Extract the (x, y) coordinate from the center of the cell holding the provided text.  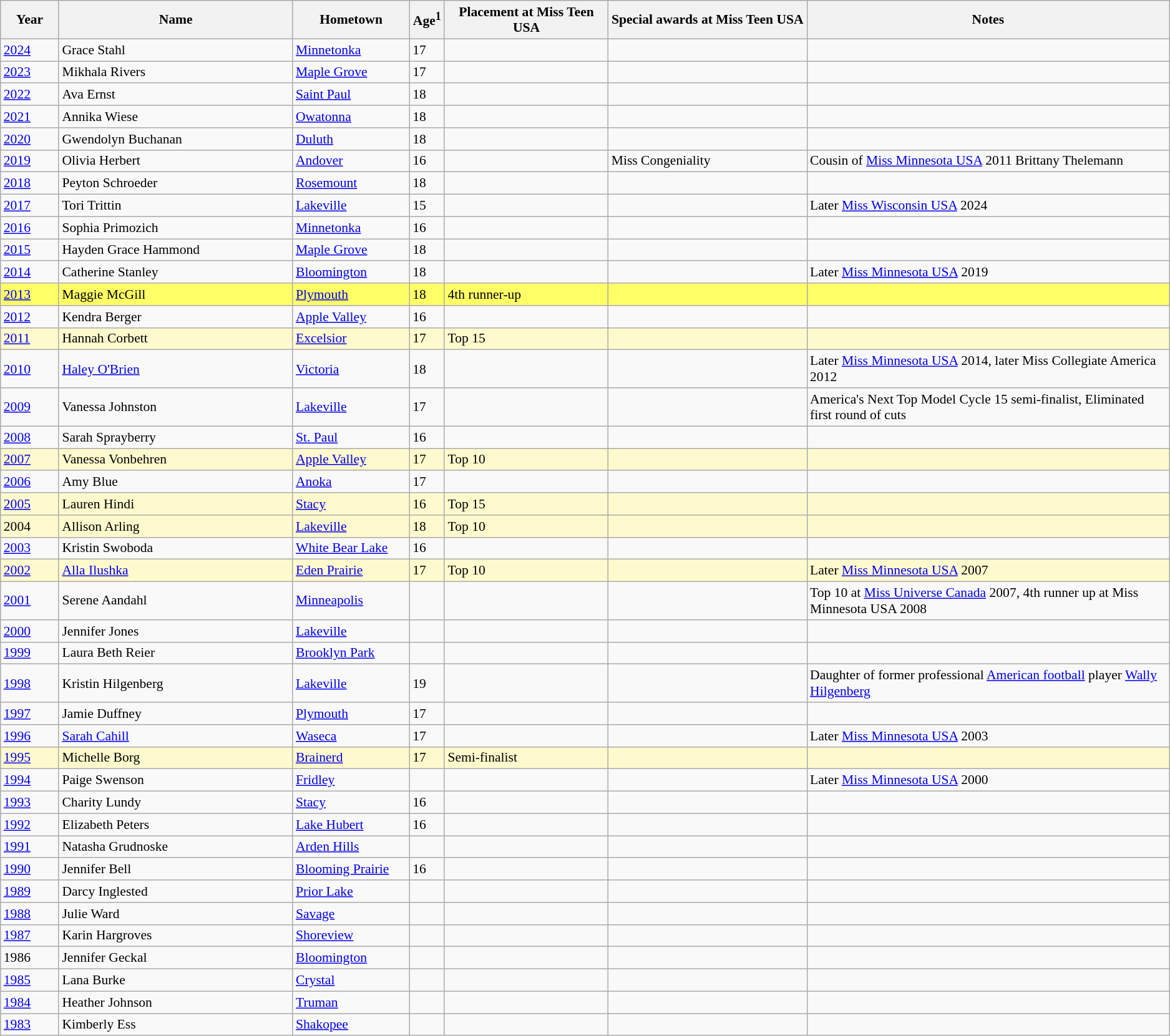
1996 (30, 736)
Sarah Cahill (176, 736)
Natasha Grudnoske (176, 847)
19 (427, 684)
1989 (30, 891)
Truman (351, 1002)
Grace Stahl (176, 50)
Later Miss Minnesota USA 2000 (988, 780)
Later Miss Minnesota USA 2014, later Miss Collegiate America 2012 (988, 369)
2014 (30, 273)
1995 (30, 758)
Elizabeth Peters (176, 825)
Year (30, 20)
Miss Congeniality (708, 161)
2004 (30, 526)
Mikhala Rivers (176, 72)
Lauren Hindi (176, 504)
Duluth (351, 139)
Amy Blue (176, 482)
Eden Prairie (351, 571)
Kristin Hilgenberg (176, 684)
Saint Paul (351, 95)
2009 (30, 407)
America's Next Top Model Cycle 15 semi-finalist, Eliminated first round of cuts (988, 407)
Rosemount (351, 183)
Haley O'Brien (176, 369)
1986 (30, 958)
Catherine Stanley (176, 273)
Brooklyn Park (351, 653)
Maggie McGill (176, 294)
2012 (30, 317)
Serene Aandahl (176, 601)
Later Miss Minnesota USA 2019 (988, 273)
1998 (30, 684)
Fridley (351, 780)
Later Miss Minnesota USA 2007 (988, 571)
Jennifer Geckal (176, 958)
1987 (30, 936)
2024 (30, 50)
Michelle Borg (176, 758)
Brainerd (351, 758)
Charity Lundy (176, 803)
2013 (30, 294)
2002 (30, 571)
Hannah Corbett (176, 339)
Annika Wiese (176, 117)
Victoria (351, 369)
Cousin of Miss Minnesota USA 2011 Brittany Thelemann (988, 161)
Tori Trittin (176, 206)
Age1 (427, 20)
1994 (30, 780)
Later Miss Wisconsin USA 2024 (988, 206)
1990 (30, 869)
Andover (351, 161)
St. Paul (351, 437)
Prior Lake (351, 891)
Alla Ilushka (176, 571)
Hometown (351, 20)
Daughter of former professional American football player Wally Hilgenberg (988, 684)
Anoka (351, 482)
Excelsior (351, 339)
2021 (30, 117)
Crystal (351, 980)
Peyton Schroeder (176, 183)
Kendra Berger (176, 317)
Hayden Grace Hammond (176, 250)
2018 (30, 183)
Owatonna (351, 117)
Kristin Swoboda (176, 548)
Jamie Duffney (176, 714)
1985 (30, 980)
1993 (30, 803)
2016 (30, 228)
Vanessa Vonbehren (176, 460)
2019 (30, 161)
Waseca (351, 736)
Olivia Herbert (176, 161)
1991 (30, 847)
2017 (30, 206)
Top 10 at Miss Universe Canada 2007, 4th runner up at Miss Minnesota USA 2008 (988, 601)
Lake Hubert (351, 825)
Julie Ward (176, 914)
2008 (30, 437)
Name (176, 20)
1992 (30, 825)
Laura Beth Reier (176, 653)
2001 (30, 601)
2022 (30, 95)
Shoreview (351, 936)
2011 (30, 339)
Later Miss Minnesota USA 2003 (988, 736)
2023 (30, 72)
Sophia Primozich (176, 228)
Heather Johnson (176, 1002)
1999 (30, 653)
Minneapolis (351, 601)
White Bear Lake (351, 548)
1983 (30, 1025)
Jennifer Jones (176, 631)
Savage (351, 914)
Placement at Miss Teen USA (526, 20)
Ava Ernst (176, 95)
2007 (30, 460)
Shakopee (351, 1025)
Sarah Sprayberry (176, 437)
2020 (30, 139)
4th runner-up (526, 294)
2003 (30, 548)
Darcy Inglested (176, 891)
Arden Hills (351, 847)
Karin Hargroves (176, 936)
15 (427, 206)
Semi-finalist (526, 758)
2010 (30, 369)
Gwendolyn Buchanan (176, 139)
2005 (30, 504)
2015 (30, 250)
Allison Arling (176, 526)
Special awards at Miss Teen USA (708, 20)
2006 (30, 482)
1984 (30, 1002)
Paige Swenson (176, 780)
Vanessa Johnston (176, 407)
Blooming Prairie (351, 869)
Lana Burke (176, 980)
Jennifer Bell (176, 869)
1997 (30, 714)
Notes (988, 20)
1988 (30, 914)
2000 (30, 631)
Kimberly Ess (176, 1025)
